From the cell containing the given text, extract its center point as (x, y) coordinate. 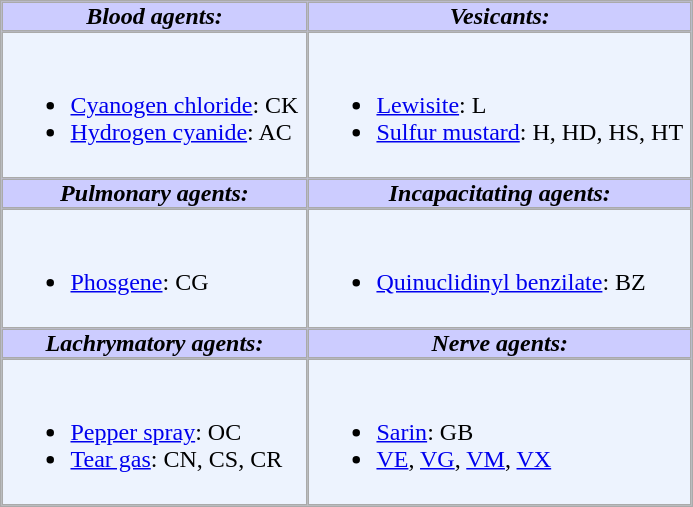
Phosgene: CG (155, 268)
Quinuclidinyl benzilate: BZ (500, 268)
Lachrymatory agents: (155, 343)
Incapacitating agents: (500, 193)
Pulmonary agents: (155, 193)
Nerve agents: (500, 343)
Sarin: GBVE, VG, VM, VX (500, 432)
Vesicants: (500, 17)
Cyanogen chloride: CKHydrogen cyanide: AC (155, 106)
Lewisite: LSulfur mustard: H, HD, HS, HT (500, 106)
Blood agents: (155, 17)
Pepper spray: OCTear gas: CN, CS, CR (155, 432)
